Identify which cell holds the provided text, then report its (x, y) central coordinate. 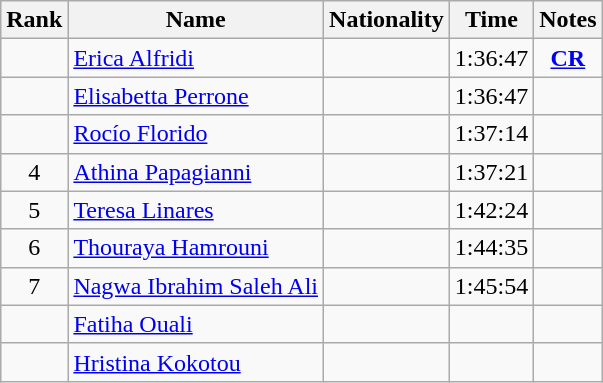
Name (196, 20)
6 (34, 248)
Time (491, 20)
Nagwa Ibrahim Saleh Ali (196, 286)
1:42:24 (491, 210)
Thouraya Hamrouni (196, 248)
CR (568, 58)
7 (34, 286)
Elisabetta Perrone (196, 96)
1:44:35 (491, 248)
Rocío Florido (196, 134)
Fatiha Ouali (196, 324)
1:37:21 (491, 172)
1:37:14 (491, 134)
Rank (34, 20)
Erica Alfridi (196, 58)
Hristina Kokotou (196, 362)
Nationality (387, 20)
Athina Papagianni (196, 172)
1:45:54 (491, 286)
4 (34, 172)
Teresa Linares (196, 210)
Notes (568, 20)
5 (34, 210)
